From the cell containing the given text, extract its center point as [x, y] coordinate. 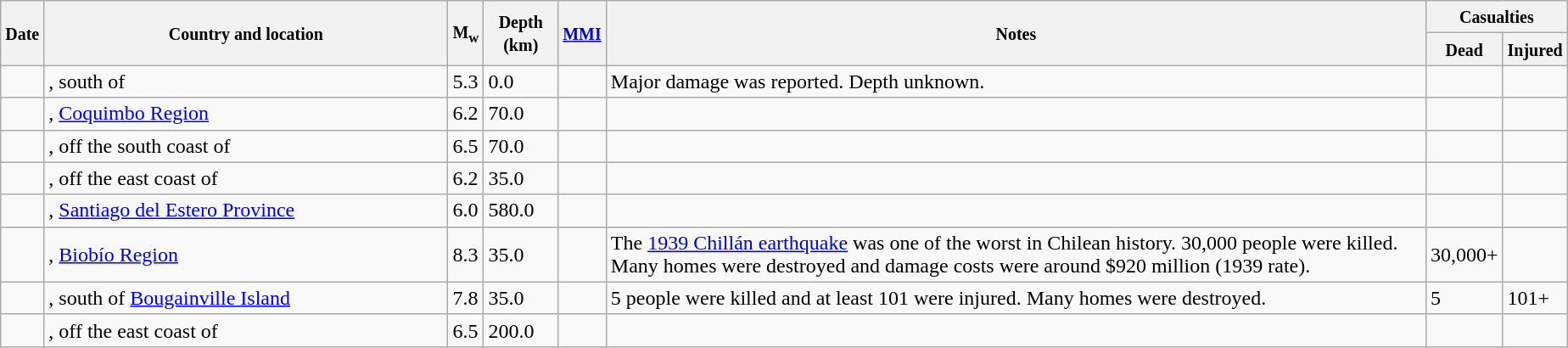
7.8 [466, 298]
Country and location [246, 33]
8.3 [466, 255]
Date [22, 33]
, Biobío Region [246, 255]
MMI [582, 33]
5 people were killed and at least 101 were injured. Many homes were destroyed. [1016, 298]
Mw [466, 33]
Notes [1016, 33]
Major damage was reported. Depth unknown. [1016, 81]
, south of Bougainville Island [246, 298]
, Santiago del Estero Province [246, 210]
0.0 [521, 81]
30,000+ [1464, 255]
200.0 [521, 330]
, off the south coast of [246, 146]
5 [1464, 298]
580.0 [521, 210]
6.0 [466, 210]
Dead [1464, 49]
101+ [1535, 298]
, Coquimbo Region [246, 114]
5.3 [466, 81]
Injured [1535, 49]
Depth (km) [521, 33]
, south of [246, 81]
Casualties [1497, 17]
